Return the (x, y) coordinate for the center point of the cell that contains the specified text.  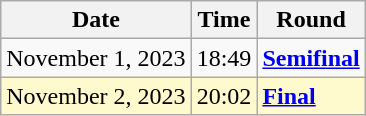
18:49 (224, 58)
November 1, 2023 (96, 58)
Time (224, 20)
Final (311, 96)
Semifinal (311, 58)
Round (311, 20)
Date (96, 20)
November 2, 2023 (96, 96)
20:02 (224, 96)
